For the text-containing cell, return its midpoint in (x, y) coordinate format. 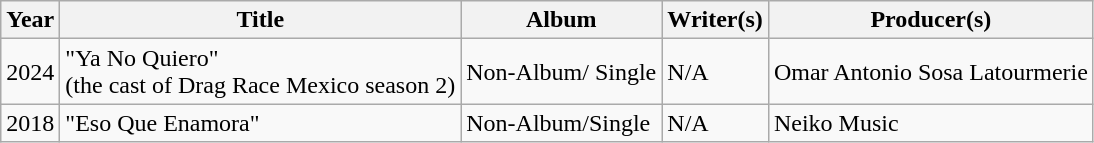
Omar Antonio Sosa Latourmerie (930, 72)
Title (260, 20)
Non-Album/Single (562, 123)
Producer(s) (930, 20)
Writer(s) (716, 20)
2024 (30, 72)
"Eso Que Enamora" (260, 123)
Year (30, 20)
Album (562, 20)
Non-Album/ Single (562, 72)
"Ya No Quiero" (the cast of Drag Race Mexico season 2) (260, 72)
2018 (30, 123)
Neiko Music (930, 123)
